Find where the given text appears and provide that cell's center as [X, Y] coordinate. 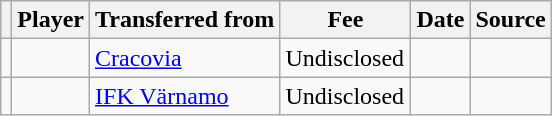
Source [510, 20]
Date [440, 20]
Player [51, 20]
Transferred from [185, 20]
IFK Värnamo [185, 96]
Cracovia [185, 58]
Fee [346, 20]
